Determine the [x, y] coordinate at the center of the cell enclosing the given text.  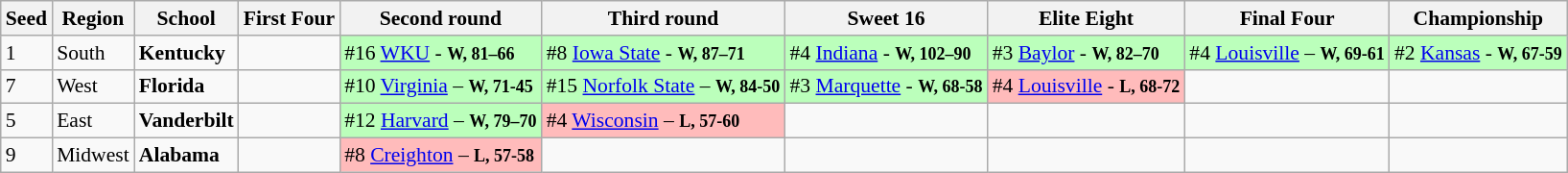
#16 WKU - W, 81–66 [441, 53]
West [93, 86]
Elite Eight [1087, 18]
#3 Baylor - W, 82–70 [1087, 53]
Midwest [93, 156]
Sweet 16 [886, 18]
5 [27, 121]
South [93, 53]
#4 Wisconsin – L, 57-60 [664, 121]
Kentucky [186, 53]
#2 Kansas - W, 67-59 [1479, 53]
Championship [1479, 18]
#12 Harvard – W, 79–70 [441, 121]
Vanderbilt [186, 121]
#4 Louisville - L, 68-72 [1087, 86]
7 [27, 86]
Region [93, 18]
#4 Louisville – W, 69-61 [1287, 53]
#8 Creighton – L, 57-58 [441, 156]
#3 Marquette - W, 68-58 [886, 86]
Second round [441, 18]
9 [27, 156]
#15 Norfolk State – W, 84-50 [664, 86]
Florida [186, 86]
School [186, 18]
Alabama [186, 156]
Seed [27, 18]
Third round [664, 18]
#10 Virginia – W, 71-45 [441, 86]
First Four [290, 18]
East [93, 121]
1 [27, 53]
Final Four [1287, 18]
#4 Indiana - W, 102–90 [886, 53]
#8 Iowa State - W, 87–71 [664, 53]
